From the cell containing the given text, extract its center point as [X, Y] coordinate. 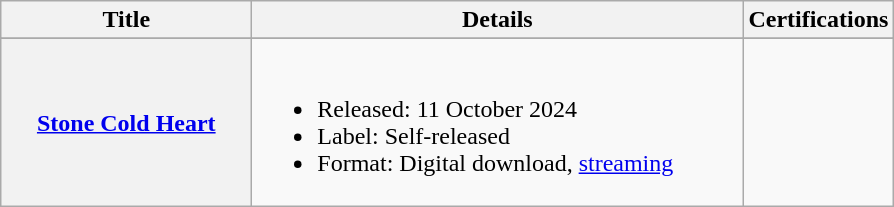
Certifications [818, 20]
Details [498, 20]
Stone Cold Heart [126, 122]
Title [126, 20]
Released: 11 October 2024Label: Self-releasedFormat: Digital download, streaming [498, 122]
